Identify which cell holds the provided text, then report its (X, Y) central coordinate. 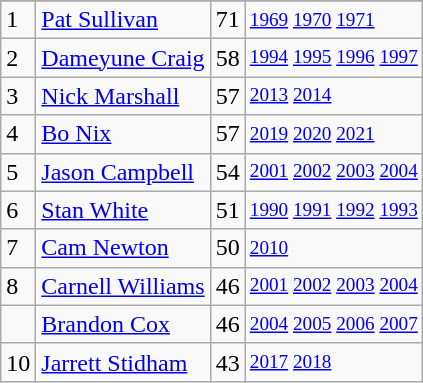
2 (18, 58)
Cam Newton (123, 248)
Nick Marshall (123, 96)
2004 2005 2006 2007 (334, 324)
Jason Campbell (123, 172)
Stan White (123, 210)
Carnell Williams (123, 286)
Bo Nix (123, 134)
2013 2014 (334, 96)
1994 1995 1996 1997 (334, 58)
58 (228, 58)
1969 1970 1971 (334, 20)
Dameyune Craig (123, 58)
Brandon Cox (123, 324)
8 (18, 286)
Jarrett Stidham (123, 362)
2017 2018 (334, 362)
51 (228, 210)
4 (18, 134)
43 (228, 362)
Pat Sullivan (123, 20)
54 (228, 172)
50 (228, 248)
5 (18, 172)
1990 1991 1992 1993 (334, 210)
7 (18, 248)
2010 (334, 248)
71 (228, 20)
6 (18, 210)
1 (18, 20)
10 (18, 362)
2019 2020 2021 (334, 134)
3 (18, 96)
